Pinpoint the cell where the given text exists, returning its [x, y] midpoint coordinate. 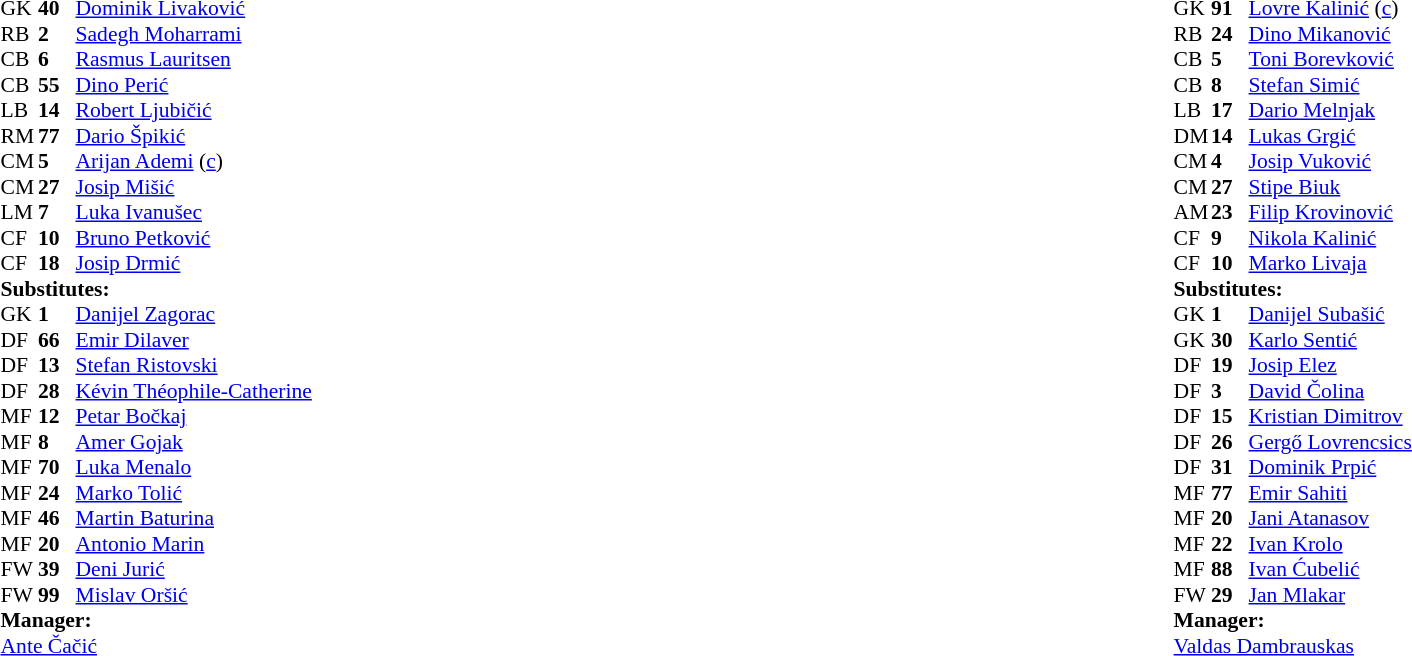
Josip Mišić [211, 187]
Dino Perić [211, 85]
99 [57, 595]
Luka Ivanušec [211, 213]
15 [1230, 417]
Antonio Marin [211, 544]
28 [57, 391]
Martin Baturina [211, 519]
9 [1230, 238]
Petar Bočkaj [211, 417]
22 [1230, 544]
6 [57, 59]
Robert Ljubičić [211, 111]
Amer Gojak [211, 442]
Rasmus Lauritsen [211, 59]
Sadegh Moharrami [211, 34]
4 [1230, 161]
30 [1230, 340]
26 [1230, 442]
18 [57, 263]
AM [1193, 213]
Arijan Ademi (c) [211, 161]
RM [19, 136]
55 [57, 85]
17 [1230, 111]
31 [1230, 467]
2 [57, 34]
88 [1230, 569]
Manager: [172, 621]
Emir Dilaver [211, 340]
19 [1230, 365]
Kévin Théophile-Catherine [211, 391]
23 [1230, 213]
70 [57, 467]
12 [57, 417]
46 [57, 519]
DM [1193, 136]
Luka Menalo [211, 467]
7 [57, 213]
Deni Jurić [211, 569]
66 [57, 340]
3 [1230, 391]
Dario Špikić [211, 136]
Marko Tolić [211, 493]
Josip Drmić [211, 263]
Bruno Petković [211, 238]
39 [57, 569]
LM [19, 213]
Mislav Oršić [211, 595]
13 [57, 365]
Danijel Zagorac [211, 315]
29 [1230, 595]
Stefan Ristovski [211, 365]
Substitutes: [172, 289]
